Return the [X, Y] coordinate for the center point of the cell that contains the specified text.  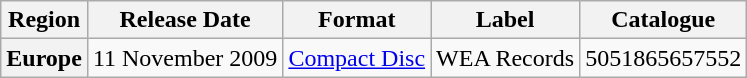
11 November 2009 [184, 58]
Catalogue [664, 20]
5051865657552 [664, 58]
WEA Records [506, 58]
Region [44, 20]
Europe [44, 58]
Format [357, 20]
Compact Disc [357, 58]
Label [506, 20]
Release Date [184, 20]
